Capture the cell that displays the provided text and extract its (X, Y) central coordinate. 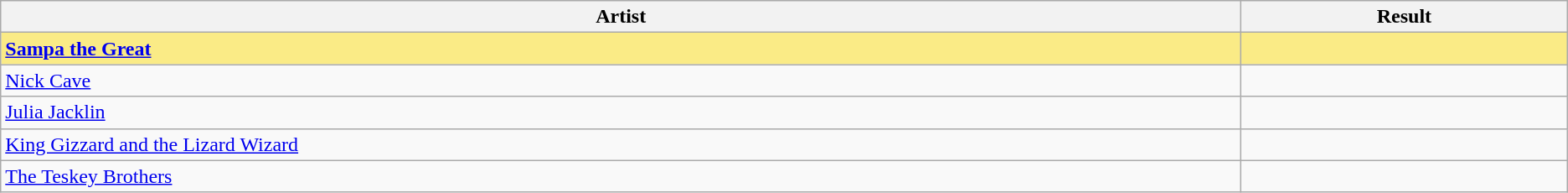
Julia Jacklin (622, 112)
Result (1405, 17)
Nick Cave (622, 81)
King Gizzard and the Lizard Wizard (622, 144)
The Teskey Brothers (622, 176)
Artist (622, 17)
Sampa the Great (622, 49)
